For the text-containing cell, return its midpoint in [X, Y] coordinate format. 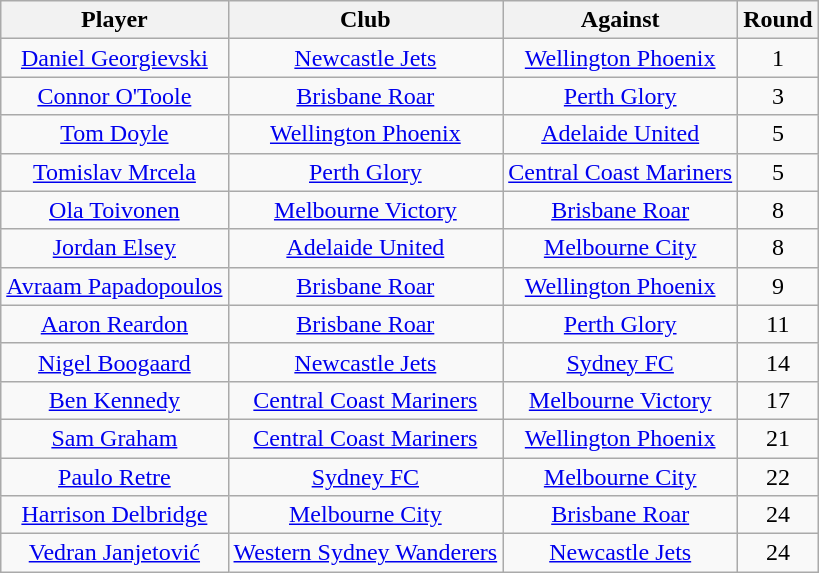
Avraam Papadopoulos [114, 286]
22 [778, 477]
Club [366, 20]
Western Sydney Wanderers [366, 553]
14 [778, 362]
Ben Kennedy [114, 400]
Player [114, 20]
Nigel Boogaard [114, 362]
17 [778, 400]
Vedran Janjetović [114, 553]
Harrison Delbridge [114, 515]
21 [778, 438]
Jordan Elsey [114, 248]
9 [778, 286]
Against [620, 20]
Sam Graham [114, 438]
3 [778, 96]
Paulo Retre [114, 477]
Round [778, 20]
1 [778, 58]
Aaron Reardon [114, 324]
Daniel Georgievski [114, 58]
Connor O'Toole [114, 96]
Tomislav Mrcela [114, 172]
Tom Doyle [114, 134]
11 [778, 324]
Ola Toivonen [114, 210]
